Provide the (x, y) coordinate of the cell's center where the given text is located.  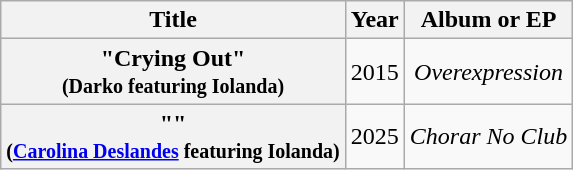
Album or EP (488, 20)
Year (374, 20)
"Crying Out"(Darko featuring Iolanda) (174, 72)
2025 (374, 136)
""(Carolina Deslandes featuring Iolanda) (174, 136)
2015 (374, 72)
Chorar No Club (488, 136)
Overexpression (488, 72)
Title (174, 20)
